Pinpoint the cell where the given text exists, returning its (x, y) midpoint coordinate. 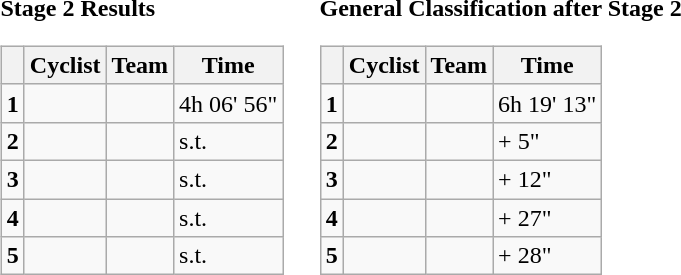
+ 28" (548, 256)
6h 19' 13" (548, 103)
+ 27" (548, 217)
4h 06' 56" (228, 103)
+ 12" (548, 179)
+ 5" (548, 141)
